Output the [X, Y] coordinate of the center of the cell containing the given text.  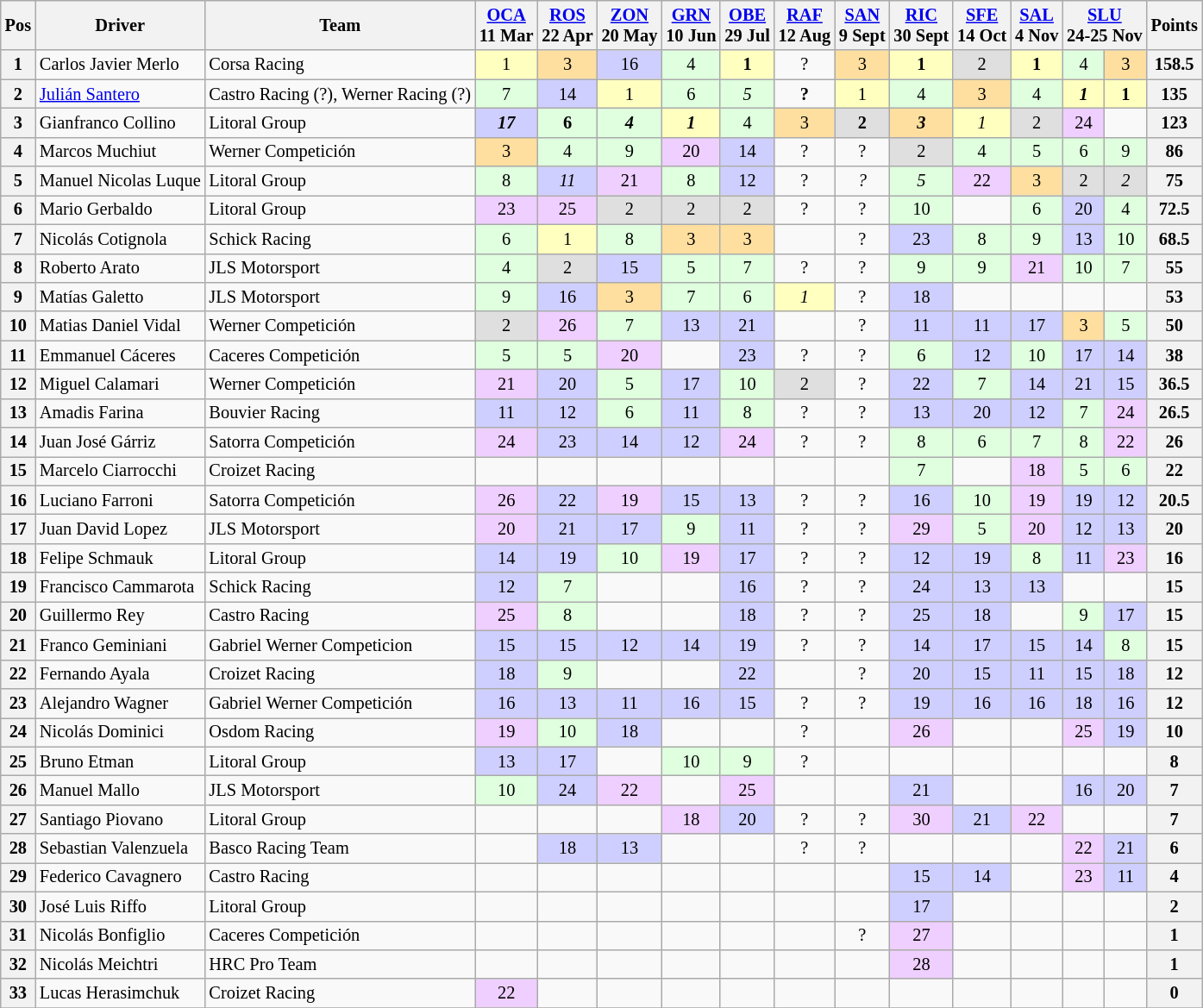
33 [18, 993]
OBE29 Jul [747, 25]
Matías Galetto [121, 297]
RIC30 Sept [922, 25]
Osdom Racing [340, 732]
53 [1175, 297]
ROS22 Apr [567, 25]
Castro Racing (?), Werner Racing (?) [340, 94]
Gabriel Werner Competicion [340, 645]
OCA11 Mar [507, 25]
SAN9 Sept [862, 25]
Pos [18, 25]
Sebastian Valenzuela [121, 848]
Mario Gerbaldo [121, 210]
31 [18, 936]
Nicolás Bonfiglio [121, 936]
36.5 [1175, 384]
RAF12 Aug [805, 25]
Gianfranco Collino [121, 122]
Nicolás Meichtri [121, 964]
José Luis Riffo [121, 906]
Julián Santero [121, 94]
Nicolás Cotignola [121, 239]
Francisco Cammarota [121, 587]
Manuel Mallo [121, 790]
Points [1175, 25]
32 [18, 964]
SAL4 Nov [1037, 25]
Emmanuel Cáceres [121, 355]
Basco Racing Team [340, 848]
68.5 [1175, 239]
Matias Daniel Vidal [121, 326]
Guillermo Rey [121, 616]
Driver [121, 25]
Nicolás Dominici [121, 732]
75 [1175, 181]
72.5 [1175, 210]
Bruno Etman [121, 761]
Lucas Herasimchuk [121, 993]
Carlos Javier Merlo [121, 65]
86 [1175, 152]
Franco Geminiani [121, 645]
Felipe Schmauk [121, 558]
Gabriel Werner Competición [340, 703]
Bouvier Racing [340, 413]
SFE14 Oct [981, 25]
Team [340, 25]
38 [1175, 355]
Manuel Nicolas Luque [121, 181]
20.5 [1175, 500]
HRC Pro Team [340, 964]
Luciano Farroni [121, 500]
158.5 [1175, 65]
Marcos Muchiut [121, 152]
Federico Cavagnero [121, 877]
Marcelo Ciarrocchi [121, 471]
Juan José Gárriz [121, 442]
Santiago Piovano [121, 819]
Corsa Racing [340, 65]
26.5 [1175, 413]
0 [1175, 993]
50 [1175, 326]
ZON20 May [630, 25]
Roberto Arato [121, 268]
Alejandro Wagner [121, 703]
Juan David Lopez [121, 529]
123 [1175, 122]
SLU24-25 Nov [1104, 25]
Fernando Ayala [121, 674]
Amadis Farina [121, 413]
GRN10 Jun [691, 25]
Miguel Calamari [121, 384]
55 [1175, 268]
135 [1175, 94]
